Determine the (x, y) coordinate at the center of the cell enclosing the given text.  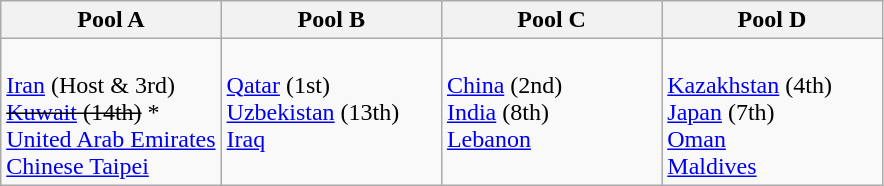
Kazakhstan (4th) Japan (7th) Oman Maldives (772, 112)
China (2nd) India (8th) Lebanon (551, 112)
Pool B (331, 20)
Pool D (772, 20)
Iran (Host & 3rd) Kuwait (14th) * United Arab Emirates Chinese Taipei (111, 112)
Pool A (111, 20)
Qatar (1st) Uzbekistan (13th) Iraq (331, 112)
Pool C (551, 20)
